Detect which cell encompasses the target text, then output its [x, y] center coordinate. 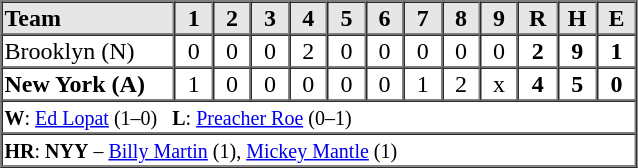
E [616, 18]
H [577, 18]
6 [384, 18]
8 [461, 18]
W: Ed Lopat (1–0) L: Preacher Roe (0–1) [319, 116]
3 [270, 18]
7 [423, 18]
x [499, 84]
Team [88, 18]
Brooklyn (N) [88, 50]
New York (A) [88, 84]
HR: NYY – Billy Martin (1), Mickey Mantle (1) [319, 150]
R [538, 18]
